Capture the cell that displays the provided text and extract its (x, y) central coordinate. 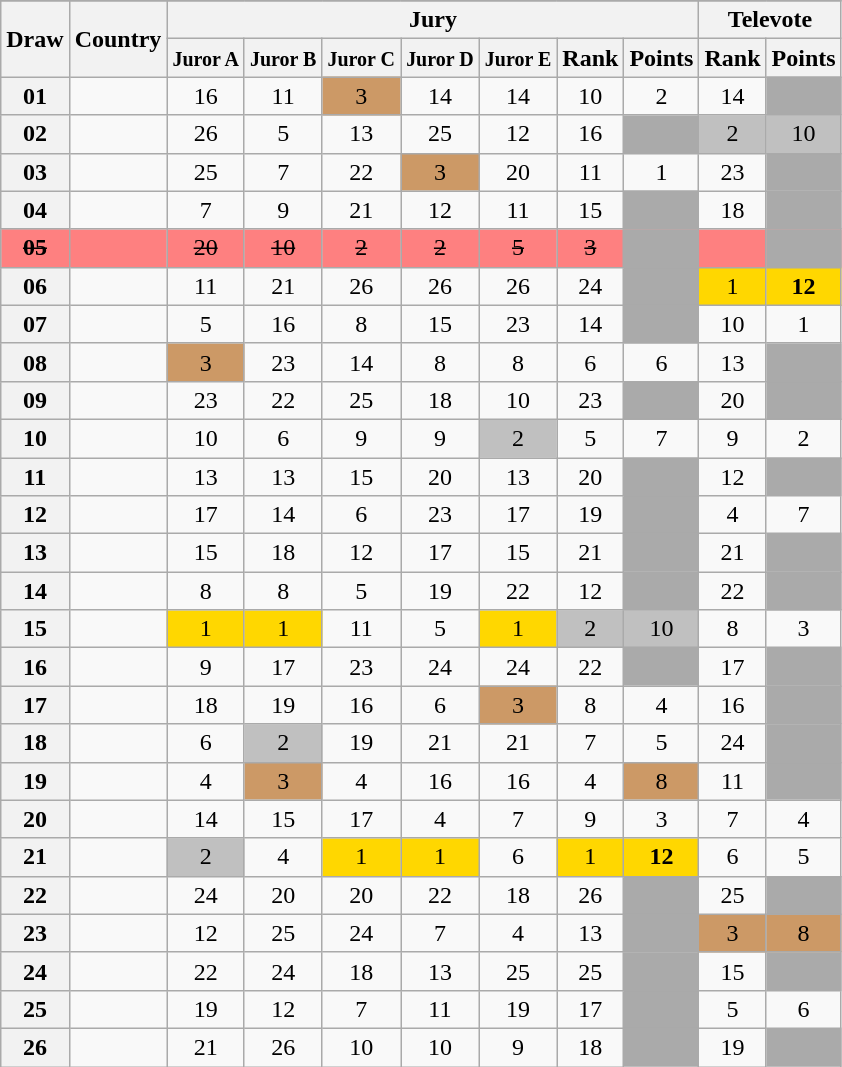
Country (118, 39)
Draw (35, 39)
Jury (433, 20)
01 (35, 96)
Juror E (518, 58)
05 (35, 248)
07 (35, 324)
02 (35, 134)
09 (35, 400)
06 (35, 286)
Juror B (283, 58)
Juror C (362, 58)
Juror A (206, 58)
Televote (770, 20)
08 (35, 362)
Juror D (440, 58)
04 (35, 210)
03 (35, 172)
